Return [x, y] of the center of cell containing provided text 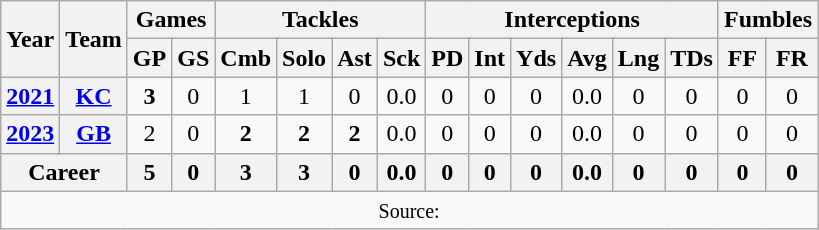
Tackles [320, 20]
Fumbles [768, 20]
Avg [588, 58]
Team [94, 39]
Year [30, 39]
Solo [304, 58]
GP [149, 58]
FF [742, 58]
Interceptions [572, 20]
Games [170, 20]
Int [490, 58]
TDs [692, 58]
Sck [401, 58]
Ast [355, 58]
FR [792, 58]
Lng [638, 58]
KC [94, 96]
GB [94, 134]
GS [194, 58]
Cmb [246, 58]
Source: [410, 210]
Career [64, 172]
2021 [30, 96]
5 [149, 172]
2023 [30, 134]
Yds [536, 58]
PD [448, 58]
